Scan for the cell matching the given text and deliver its (x, y) coordinate at center. 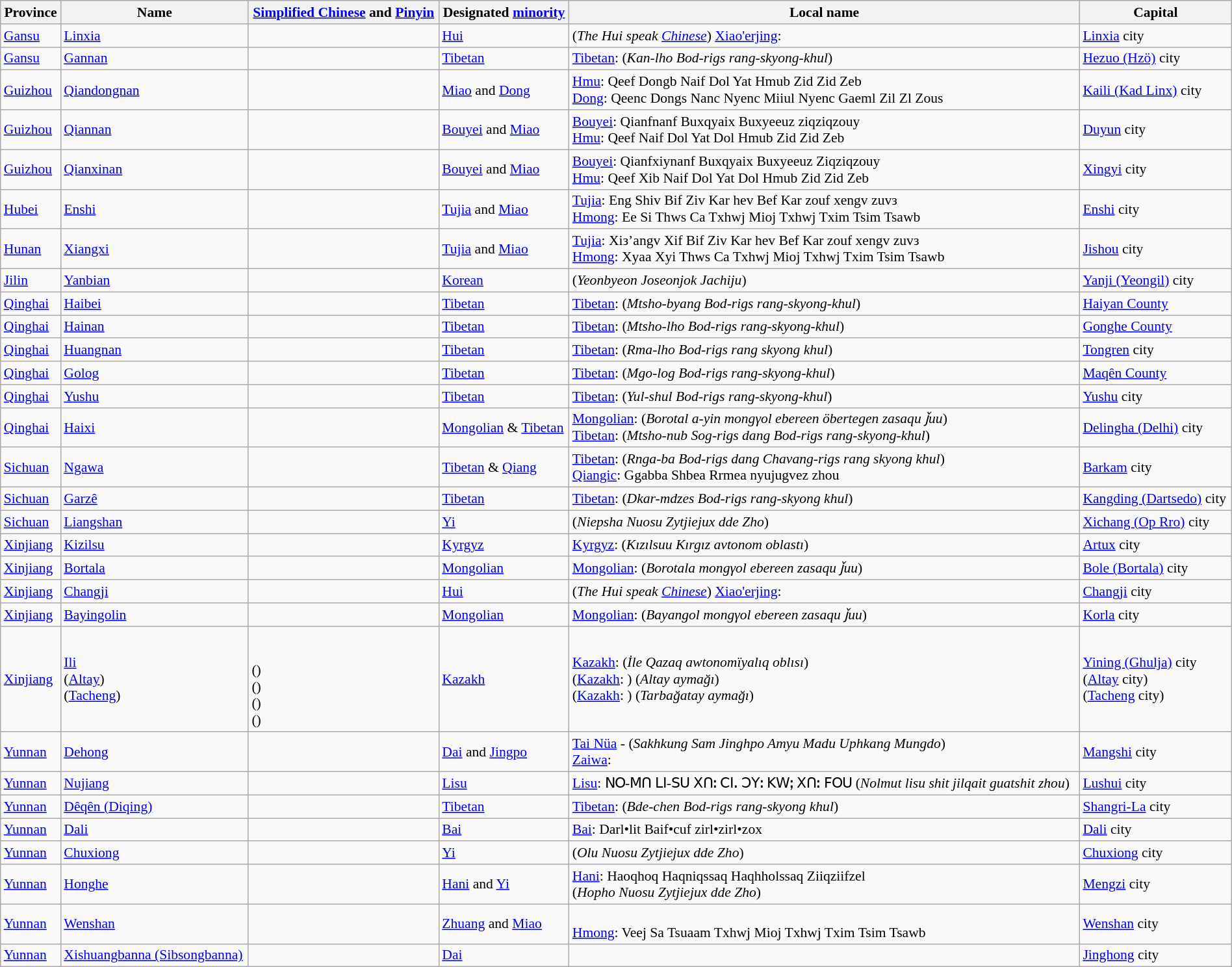
Yining (Ghulja) city(Altay city)(Tacheng city) (1155, 678)
Gonghe County (1155, 327)
Wenshan city (1155, 924)
Golog (155, 373)
Xingyi city (1155, 169)
Mongolian & Tibetan (504, 428)
(Olu Nuosu Zytjiejux dde Zho) (825, 853)
Enshi (155, 209)
Wenshan (155, 924)
Tibetan: (Bde-chen Bod-rigs rang-skyong khul) (825, 806)
Mongolian: (Bayangol mongγol ebereen zasaqu ǰuu) (825, 615)
Kazakh: (İle Qazaq awtonomïyalıq oblısı)(Kazakh: ) (Altay aymağı)(Kazakh: ) (Tarbağatay aymağı) (825, 678)
Dali city (1155, 830)
Mongolian: (Borotala mongγol ebereen zasaqu ǰuu) (825, 569)
Korean (504, 281)
Name (155, 12)
Yanji (Yeongil) city (1155, 281)
Dali (155, 830)
(Yeonbyeon Joseonjok Jachiju) (825, 281)
Bortala (155, 569)
Tujia: Eng Shiv Bif Ziv Kar hev Bef Kar zouf xengv zuvзHmong: Ee Si Thws Ca Txhwj Mioj Txhwj Txim Tsim Tsawb (825, 209)
()()()() (343, 678)
Capital (1155, 12)
Kangding (Dartsedo) city (1155, 499)
Dai (504, 955)
Linxia (155, 36)
Hubei (31, 209)
Bai: Darl•lit Baif•cuf zirl•zirl•zox (825, 830)
Bai (504, 830)
Hezuo (Hzö) city (1155, 58)
Mengzi city (1155, 884)
Designated minority (504, 12)
Mangshi city (1155, 753)
Tibetan: (Rnga-ba Bod-rigs dang Chavang-rigs rang skyong khul)Qiangic: Ggabba Shbea Rrmea nyujugvez zhou (825, 468)
Hainan (155, 327)
Haiyan County (1155, 303)
Tibetan: (Dkar-mdzes Bod-rigs rang-skyong khul) (825, 499)
Kyrgyz (504, 545)
Delingha (Delhi) city (1155, 428)
Chuxiong city (1155, 853)
Tibetan: (Kan-lho Bod-rigs rang-skyong-khul) (825, 58)
Bouyei: Qianfnanf Buxqyaix Buxyeeuz ziqziqzouyHmu: Qeef Naif Dol Yat Dol Hmub Zid Zid Zeb (825, 130)
Hmong: Veej Sa Tsuaam Txhwj Mioj Txhwj Txim Tsim Tsawb (825, 924)
Haibei (155, 303)
Shangri-La city (1155, 806)
Jilin (31, 281)
Hunan (31, 250)
Hani: Haoqhoq Haqniqssaq Haqhholssaq Ziiqziifzel (Hopho Nuosu Zytjiejux dde Zho) (825, 884)
Honghe (155, 884)
Ngawa (155, 468)
Enshi city (1155, 209)
Tai Nüa - (Sakhkung Sam Jinghpo Amyu Madu Uphkang Mungdo)Zaiwa: (825, 753)
Dehong (155, 753)
Duyun city (1155, 130)
Tibetan: (Rma-lho Bod-rigs rang skyong khul) (825, 350)
Qianxinan (155, 169)
Kazakh (504, 678)
Haixi (155, 428)
Dai and Jingpo (504, 753)
Garzê (155, 499)
Changji city (1155, 591)
Bole (Bortala) city (1155, 569)
Yushu (155, 396)
Lisu (504, 784)
Kizilsu (155, 545)
Jinghong city (1155, 955)
Bayingolin (155, 615)
Miao and Dong (504, 90)
Jishou city (1155, 250)
Tibetan: (Yul-shul Bod-rigs rang-skyong-khul) (825, 396)
Xishuangbanna (Sibsongbanna) (155, 955)
Ili(Altay)(Tacheng) (155, 678)
Chuxiong (155, 853)
Gannan (155, 58)
Dêqên (Diqing) (155, 806)
Yushu city (1155, 396)
Lushui city (1155, 784)
Artux city (1155, 545)
Kyrgyz: (Kızılsuu Kırgız avtonom oblastı) (825, 545)
Hani and Yi (504, 884)
Province (31, 12)
Mongolian: (Borotal a-yin mongγol ebereen öbertegen zasaqu ǰuu)Tibetan: (Mtsho-nub Sog-rigs dang Bod-rigs rang-skyong-khul) (825, 428)
Kaili (Kad Linx) city (1155, 90)
Tongren city (1155, 350)
Barkam city (1155, 468)
Nujiang (155, 784)
Zhuang and Miao (504, 924)
(Niepsha Nuosu Zytjiejux dde Zho) (825, 522)
Huangnan (155, 350)
Maqên County (1155, 373)
Qiannan (155, 130)
Tujia: Xiз’angv Xif Bif Ziv Kar hev Bef Kar zouf xengv zuvзHmong: Xyaa Xyi Thws Ca Txhwj Mioj Txhwj Txim Tsim Tsawb (825, 250)
Xiangxi (155, 250)
Bouyei: Qianfxiynanf Buxqyaix Buxyeeuz ZiqziqzouyHmu: Qeef Xib Naif Dol Yat Dol Hmub Zid Zid Zeb (825, 169)
Yanbian (155, 281)
Qiandongnan (155, 90)
Local name (825, 12)
Changji (155, 591)
Tibetan: (Mtsho-lho Bod-rigs rang-skyong-khul) (825, 327)
Liangshan (155, 522)
Tibetan: (Mgo-log Bod-rigs rang-skyong-khul) (825, 373)
Tibetan & Qiang (504, 468)
Korla city (1155, 615)
Lisu: ꓠꓳ-ꓟꓵ ꓡꓲ-ꓢꓴ ꓫꓵꓽ ꓚꓲꓸ ꓛꓬꓽ ꓗꓪꓼ ꓫꓵꓽ ꓝꓳꓴ (Nolmut lisu shit jilqait guatshit zhou) (825, 784)
Simplified Chinese and Pinyin (343, 12)
Linxia city (1155, 36)
Xichang (Op Rro) city (1155, 522)
Tibetan: (Mtsho-byang Bod-rigs rang-skyong-khul) (825, 303)
Hmu: Qeef Dongb Naif Dol Yat Hmub Zid Zid ZebDong: Qeenc Dongs Nanc Nyenc Miiul Nyenc Gaeml Zil Zl Zous (825, 90)
